Output the (X, Y) coordinate of the center of the cell containing the given text.  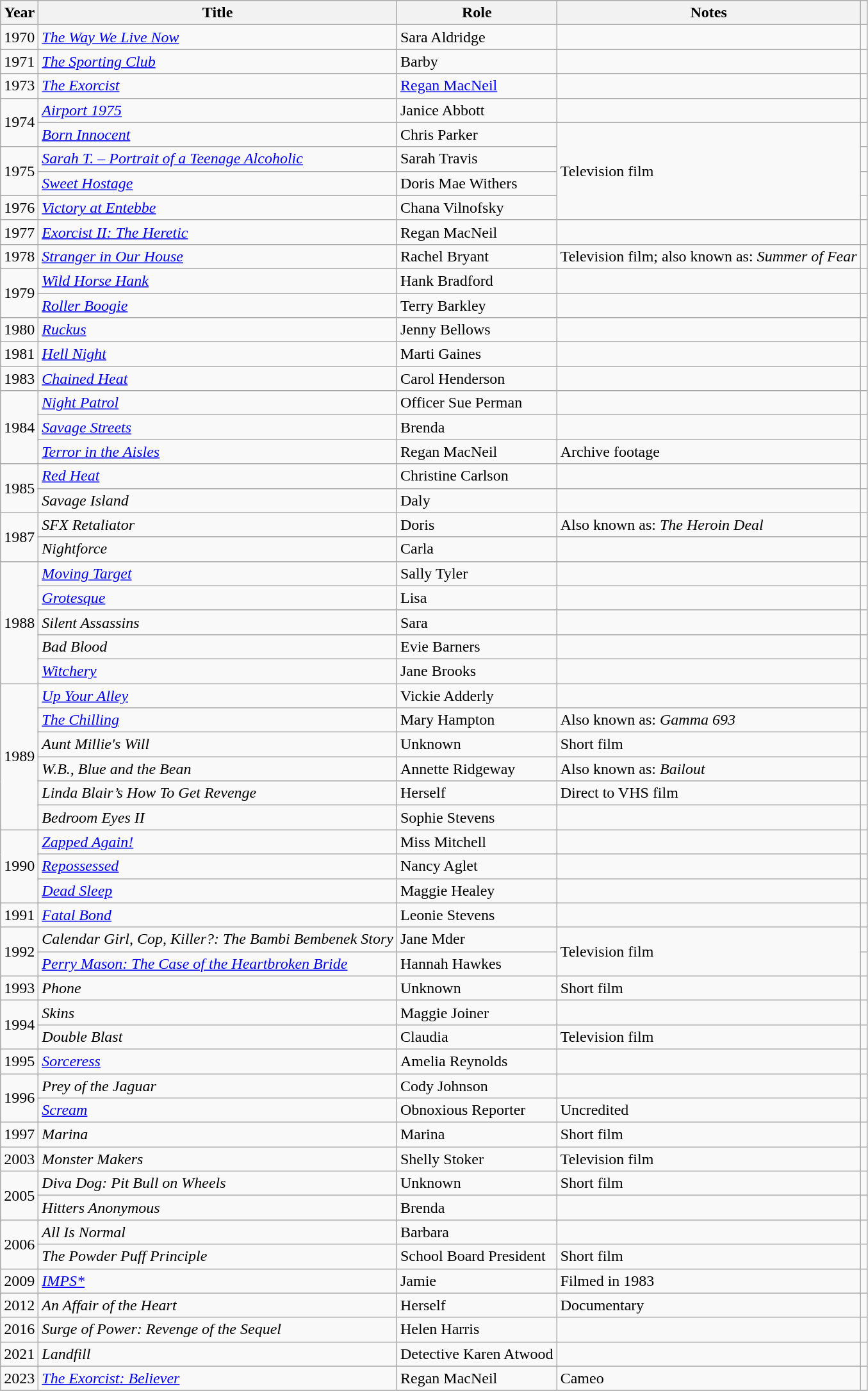
Moving Target (218, 573)
1979 (19, 293)
Title (218, 13)
Doris (477, 525)
1974 (19, 122)
Red Heat (218, 476)
Year (19, 13)
Barby (477, 62)
1980 (19, 330)
1975 (19, 171)
Television film; also known as: Summer of Fear (708, 256)
Barbara (477, 1232)
Landfill (218, 1354)
Up Your Alley (218, 695)
Airport 1975 (218, 110)
1977 (19, 232)
All Is Normal (218, 1232)
1978 (19, 256)
Sarah T. – Portrait of a Teenage Alcoholic (218, 159)
2006 (19, 1244)
Cameo (708, 1378)
W.B., Blue and the Bean (218, 769)
Repossessed (218, 866)
Ruckus (218, 330)
Skins (218, 1012)
Also known as: Gamma 693 (708, 720)
Surge of Power: Revenge of the Sequel (218, 1329)
1989 (19, 756)
1987 (19, 537)
Savage Streets (218, 427)
Maggie Healey (477, 891)
Direct to VHS film (708, 793)
Hell Night (218, 354)
Fatal Bond (218, 915)
Nancy Aglet (477, 866)
Monster Makers (218, 1159)
SFX Retaliator (218, 525)
Claudia (477, 1037)
Chained Heat (218, 379)
1984 (19, 427)
1997 (19, 1135)
Annette Ridgeway (477, 769)
Hank Bradford (477, 281)
1976 (19, 208)
Sophie Stevens (477, 818)
1971 (19, 62)
2012 (19, 1305)
Jane Mder (477, 939)
Terror in the Aisles (218, 452)
Calendar Girl, Cop, Killer?: The Bambi Bembenek Story (218, 939)
Chana Vilnofsky (477, 208)
The Chilling (218, 720)
1992 (19, 951)
Daly (477, 500)
Sweet Hostage (218, 183)
1990 (19, 866)
1988 (19, 622)
Sorceress (218, 1061)
1996 (19, 1098)
Victory at Entebbe (218, 208)
Cody Johnson (477, 1086)
Sarah Travis (477, 159)
Archive footage (708, 452)
Evie Barners (477, 646)
Rachel Bryant (477, 256)
Jenny Bellows (477, 330)
1991 (19, 915)
2003 (19, 1159)
Documentary (708, 1305)
Mary Hampton (477, 720)
Bedroom Eyes II (218, 818)
Wild Horse Hank (218, 281)
Linda Blair’s How To Get Revenge (218, 793)
Stranger in Our House (218, 256)
The Sporting Club (218, 62)
Zapped Again! (218, 842)
Miss Mitchell (477, 842)
2016 (19, 1329)
School Board President (477, 1256)
The Exorcist (218, 86)
Obnoxious Reporter (477, 1110)
Carla (477, 549)
Lisa (477, 598)
Also known as: The Heroin Deal (708, 525)
1995 (19, 1061)
Silent Assassins (218, 622)
Grotesque (218, 598)
1973 (19, 86)
Sara (477, 622)
Witchery (218, 671)
1993 (19, 988)
Amelia Reynolds (477, 1061)
Diva Dog: Pit Bull on Wheels (218, 1183)
Night Patrol (218, 403)
Dead Sleep (218, 891)
Marti Gaines (477, 354)
Carol Henderson (477, 379)
Hannah Hawkes (477, 964)
The Powder Puff Principle (218, 1256)
Double Blast (218, 1037)
Officer Sue Perman (477, 403)
Born Innocent (218, 135)
Aunt Millie's Will (218, 745)
Exorcist II: The Heretic (218, 232)
Role (477, 13)
1983 (19, 379)
Sara Aldridge (477, 37)
2005 (19, 1196)
Hitters Anonymous (218, 1208)
Vickie Adderly (477, 695)
Jane Brooks (477, 671)
1970 (19, 37)
Scream (218, 1110)
Bad Blood (218, 646)
2021 (19, 1354)
Perry Mason: The Case of the Heartbroken Bride (218, 964)
Leonie Stevens (477, 915)
Uncredited (708, 1110)
2023 (19, 1378)
The Way We Live Now (218, 37)
IMPS* (218, 1281)
Christine Carlson (477, 476)
Maggie Joiner (477, 1012)
Savage Island (218, 500)
Also known as: Bailout (708, 769)
Phone (218, 988)
Prey of the Jaguar (218, 1086)
Nightforce (218, 549)
An Affair of the Heart (218, 1305)
Terry Barkley (477, 306)
Chris Parker (477, 135)
2009 (19, 1281)
Jamie (477, 1281)
1985 (19, 488)
1981 (19, 354)
Detective Karen Atwood (477, 1354)
Helen Harris (477, 1329)
1994 (19, 1025)
The Exorcist: Believer (218, 1378)
Doris Mae Withers (477, 183)
Roller Boogie (218, 306)
Janice Abbott (477, 110)
Filmed in 1983 (708, 1281)
Shelly Stoker (477, 1159)
Notes (708, 13)
Sally Tyler (477, 573)
